Extract the (x, y) coordinate from the center of the cell holding the provided text.  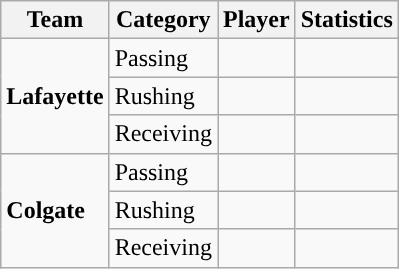
Team (55, 20)
Category (163, 20)
Statistics (346, 20)
Colgate (55, 210)
Lafayette (55, 96)
Player (257, 20)
